Provide the (x, y) coordinate of the cell's center where the given text is located.  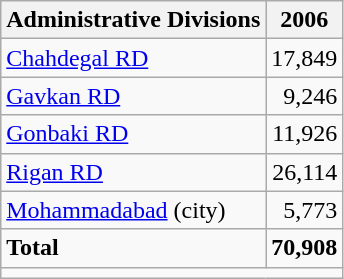
Total (134, 248)
Gavkan RD (134, 96)
Chahdegal RD (134, 58)
Gonbaki RD (134, 134)
9,246 (304, 96)
70,908 (304, 248)
Mohammadabad (city) (134, 210)
17,849 (304, 58)
Rigan RD (134, 172)
2006 (304, 20)
Administrative Divisions (134, 20)
26,114 (304, 172)
5,773 (304, 210)
11,926 (304, 134)
